Identify which cell holds the provided text, then report its (x, y) central coordinate. 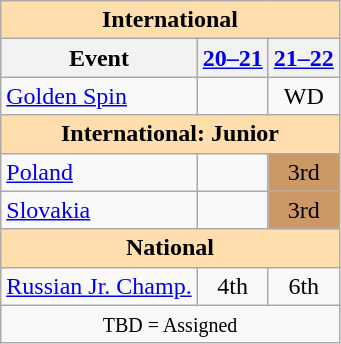
TBD = Assigned (170, 324)
Poland (99, 172)
International (170, 20)
21–22 (304, 58)
National (170, 248)
20–21 (232, 58)
Event (99, 58)
WD (304, 96)
Slovakia (99, 210)
6th (304, 286)
International: Junior (170, 134)
Russian Jr. Champ. (99, 286)
4th (232, 286)
Golden Spin (99, 96)
